Return the [x, y] coordinate for the center point of the cell that contains the specified text.  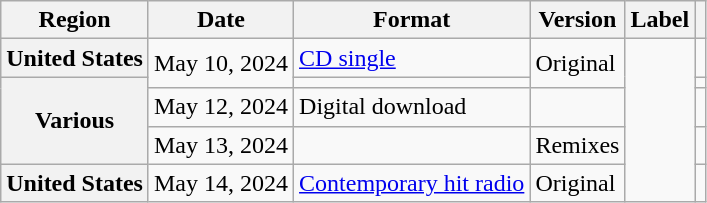
Label [660, 20]
May 10, 2024 [220, 64]
Region [75, 20]
Date [220, 20]
Various [75, 120]
Contemporary hit radio [412, 183]
May 12, 2024 [220, 107]
Format [412, 20]
Version [578, 20]
CD single [412, 58]
Remixes [578, 145]
Digital download [412, 107]
May 13, 2024 [220, 145]
May 14, 2024 [220, 183]
